Locate the cell with the specified text and output its (x, y) center coordinate. 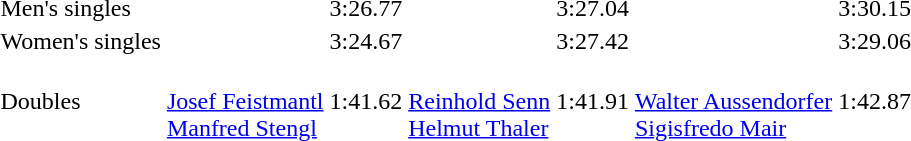
3:24.67 (366, 41)
3:27.42 (593, 41)
